Pinpoint the cell where the given text exists, returning its (x, y) midpoint coordinate. 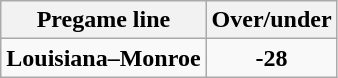
-28 (272, 58)
Pregame line (104, 20)
Over/under (272, 20)
Louisiana–Monroe (104, 58)
